Output the [X, Y] coordinate of the center of the cell containing the given text.  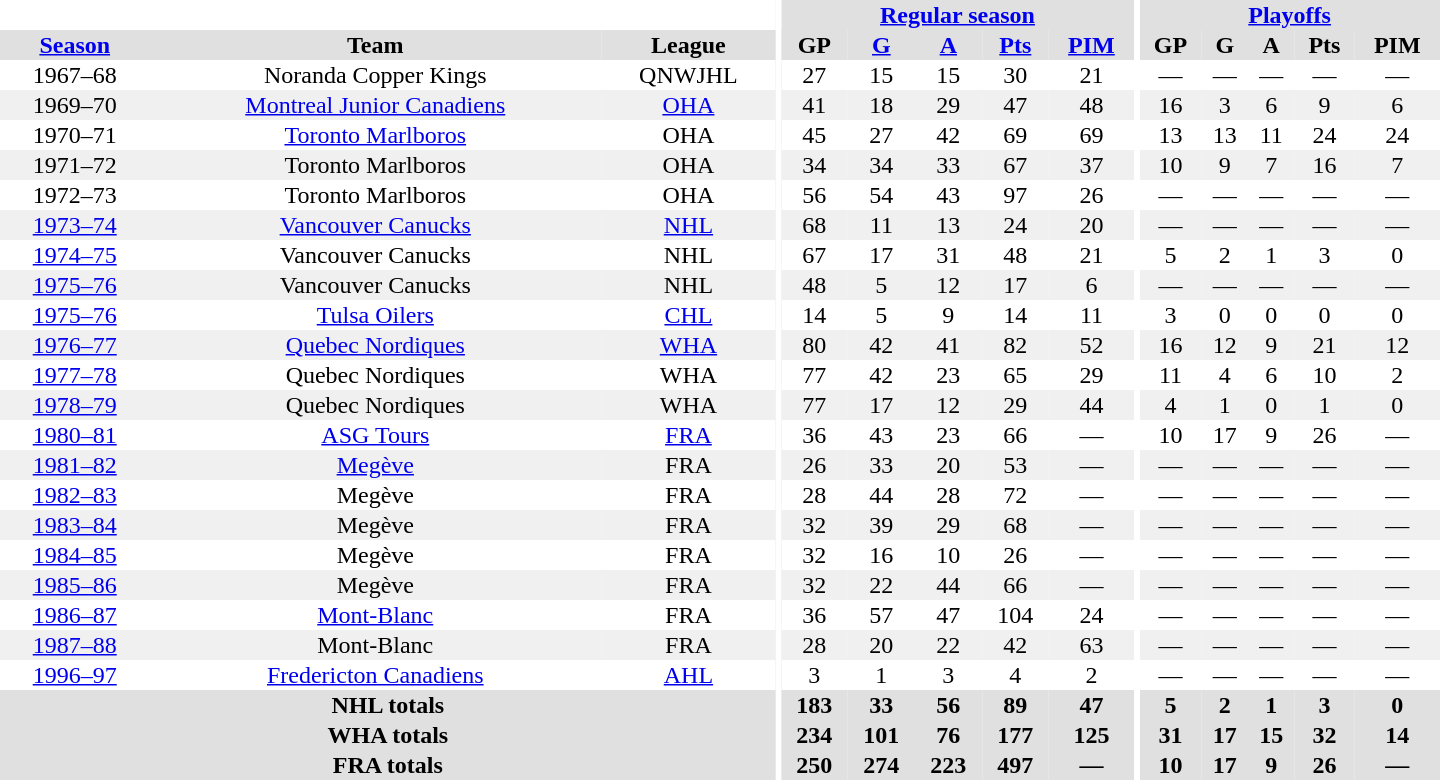
1986–87 [74, 615]
Playoffs [1290, 15]
FRA totals [388, 765]
NHL totals [388, 705]
Season [74, 45]
1982–83 [74, 495]
52 [1092, 345]
54 [882, 195]
45 [814, 135]
CHL [688, 315]
57 [882, 615]
234 [814, 735]
274 [882, 765]
1974–75 [74, 255]
250 [814, 765]
497 [1016, 765]
1972–73 [74, 195]
1973–74 [74, 225]
AHL [688, 675]
37 [1092, 165]
ASG Tours [375, 435]
1984–85 [74, 555]
183 [814, 705]
1971–72 [74, 165]
53 [1016, 465]
Noranda Copper Kings [375, 75]
177 [1016, 735]
1969–70 [74, 105]
65 [1016, 375]
18 [882, 105]
Fredericton Canadiens [375, 675]
89 [1016, 705]
QNWJHL [688, 75]
30 [1016, 75]
1987–88 [74, 645]
1996–97 [74, 675]
Montreal Junior Canadiens [375, 105]
104 [1016, 615]
223 [948, 765]
97 [1016, 195]
101 [882, 735]
1983–84 [74, 525]
80 [814, 345]
WHA totals [388, 735]
82 [1016, 345]
1967–68 [74, 75]
1970–71 [74, 135]
72 [1016, 495]
1977–78 [74, 375]
63 [1092, 645]
1980–81 [74, 435]
1976–77 [74, 345]
League [688, 45]
Regular season [958, 15]
1981–82 [74, 465]
Team [375, 45]
Tulsa Oilers [375, 315]
76 [948, 735]
125 [1092, 735]
39 [882, 525]
1978–79 [74, 405]
1985–86 [74, 585]
